Search for the cell housing the specified text and yield its [X, Y] center coordinate. 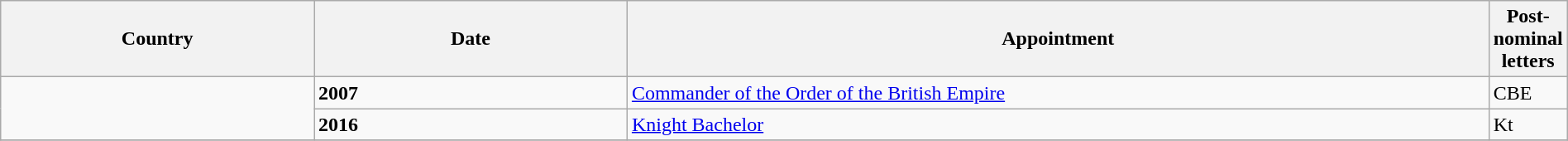
Commander of the Order of the British Empire [1058, 93]
Country [157, 39]
2007 [471, 93]
2016 [471, 124]
Date [471, 39]
Knight Bachelor [1058, 124]
Appointment [1058, 39]
CBE [1528, 93]
Post-nominal letters [1528, 39]
Kt [1528, 124]
